Capture the cell that displays the provided text and extract its (X, Y) central coordinate. 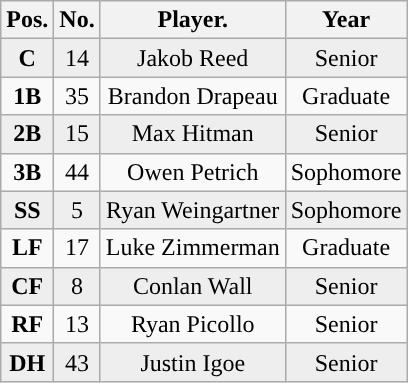
DH (28, 362)
Player. (192, 20)
Pos. (28, 20)
Max Hitman (192, 134)
2B (28, 134)
Conlan Wall (192, 286)
3B (28, 172)
C (28, 58)
RF (28, 324)
Year (346, 20)
13 (77, 324)
8 (77, 286)
15 (77, 134)
Justin Igoe (192, 362)
5 (77, 210)
Jakob Reed (192, 58)
43 (77, 362)
SS (28, 210)
44 (77, 172)
14 (77, 58)
Owen Petrich (192, 172)
17 (77, 248)
35 (77, 96)
CF (28, 286)
No. (77, 20)
Ryan Weingartner (192, 210)
1B (28, 96)
Luke Zimmerman (192, 248)
Ryan Picollo (192, 324)
Brandon Drapeau (192, 96)
LF (28, 248)
